Identify which cell holds the provided text, then report its [X, Y] central coordinate. 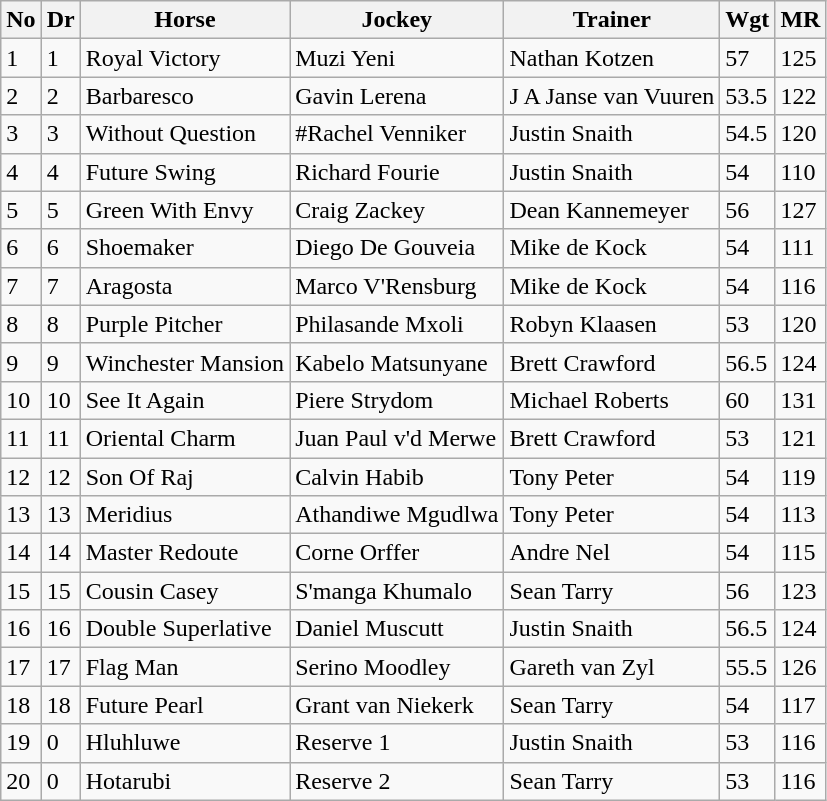
Future Swing [184, 172]
Green With Envy [184, 210]
#Rachel Venniker [397, 134]
Athandiwe Mgudlwa [397, 515]
See It Again [184, 400]
Meridius [184, 515]
Reserve 2 [397, 781]
Gareth van Zyl [612, 667]
Andre Nel [612, 553]
Piere Strydom [397, 400]
No [21, 20]
Dr [60, 20]
Oriental Charm [184, 438]
57 [748, 58]
Purple Pitcher [184, 324]
Cousin Casey [184, 591]
Diego De Gouveia [397, 248]
119 [800, 477]
126 [800, 667]
Juan Paul v'd Merwe [397, 438]
Calvin Habib [397, 477]
Marco V'Rensburg [397, 286]
Shoemaker [184, 248]
Dean Kannemeyer [612, 210]
60 [748, 400]
Hotarubi [184, 781]
Reserve 1 [397, 743]
MR [800, 20]
113 [800, 515]
Daniel Muscutt [397, 629]
121 [800, 438]
Trainer [612, 20]
S'manga Khumalo [397, 591]
J A Janse van Vuuren [612, 96]
53.5 [748, 96]
Nathan Kotzen [612, 58]
Hluhluwe [184, 743]
Grant van Niekerk [397, 705]
125 [800, 58]
20 [21, 781]
Royal Victory [184, 58]
Craig Zackey [397, 210]
Robyn Klaasen [612, 324]
110 [800, 172]
Barbaresco [184, 96]
Corne Orffer [397, 553]
Son Of Raj [184, 477]
55.5 [748, 667]
Future Pearl [184, 705]
117 [800, 705]
Jockey [397, 20]
Double Superlative [184, 629]
Gavin Lerena [397, 96]
Flag Man [184, 667]
131 [800, 400]
Aragosta [184, 286]
123 [800, 591]
Richard Fourie [397, 172]
19 [21, 743]
Master Redoute [184, 553]
Winchester Mansion [184, 362]
Wgt [748, 20]
115 [800, 553]
54.5 [748, 134]
Without Question [184, 134]
Serino Moodley [397, 667]
Philasande Mxoli [397, 324]
122 [800, 96]
Muzi Yeni [397, 58]
Kabelo Matsunyane [397, 362]
Michael Roberts [612, 400]
Horse [184, 20]
127 [800, 210]
111 [800, 248]
